Extract the [x, y] coordinate from the center of the cell holding the provided text.  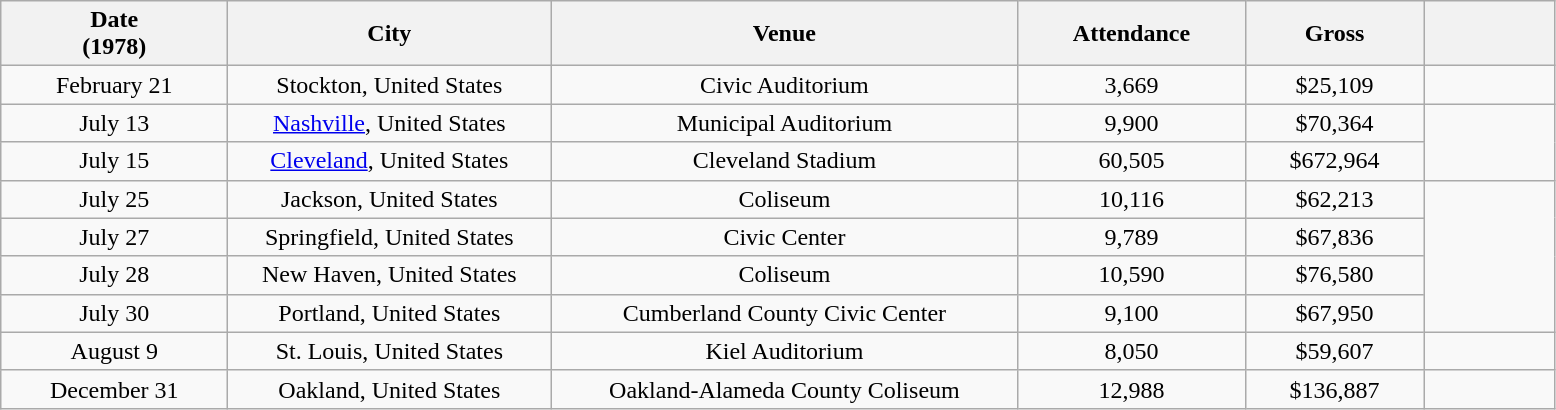
9,789 [1132, 237]
$70,364 [1334, 123]
New Haven, United States [390, 275]
Civic Center [784, 237]
9,100 [1132, 313]
Date(1978) [114, 34]
July 25 [114, 199]
$67,950 [1334, 313]
August 9 [114, 351]
Civic Auditorium [784, 85]
July 30 [114, 313]
July 27 [114, 237]
Oakland-Alameda County Coliseum [784, 389]
10,590 [1132, 275]
February 21 [114, 85]
60,505 [1132, 161]
Venue [784, 34]
$67,836 [1334, 237]
Portland, United States [390, 313]
Oakland, United States [390, 389]
Gross [1334, 34]
$672,964 [1334, 161]
12,988 [1132, 389]
City [390, 34]
Attendance [1132, 34]
St. Louis, United States [390, 351]
Cleveland Stadium [784, 161]
July 15 [114, 161]
July 28 [114, 275]
10,116 [1132, 199]
9,900 [1132, 123]
Jackson, United States [390, 199]
Cumberland County Civic Center [784, 313]
Kiel Auditorium [784, 351]
July 13 [114, 123]
$136,887 [1334, 389]
$59,607 [1334, 351]
$25,109 [1334, 85]
Nashville, United States [390, 123]
$76,580 [1334, 275]
Cleveland, United States [390, 161]
Municipal Auditorium [784, 123]
3,669 [1132, 85]
December 31 [114, 389]
Springfield, United States [390, 237]
8,050 [1132, 351]
$62,213 [1334, 199]
Stockton, United States [390, 85]
